For the text-containing cell, return its midpoint in [X, Y] coordinate format. 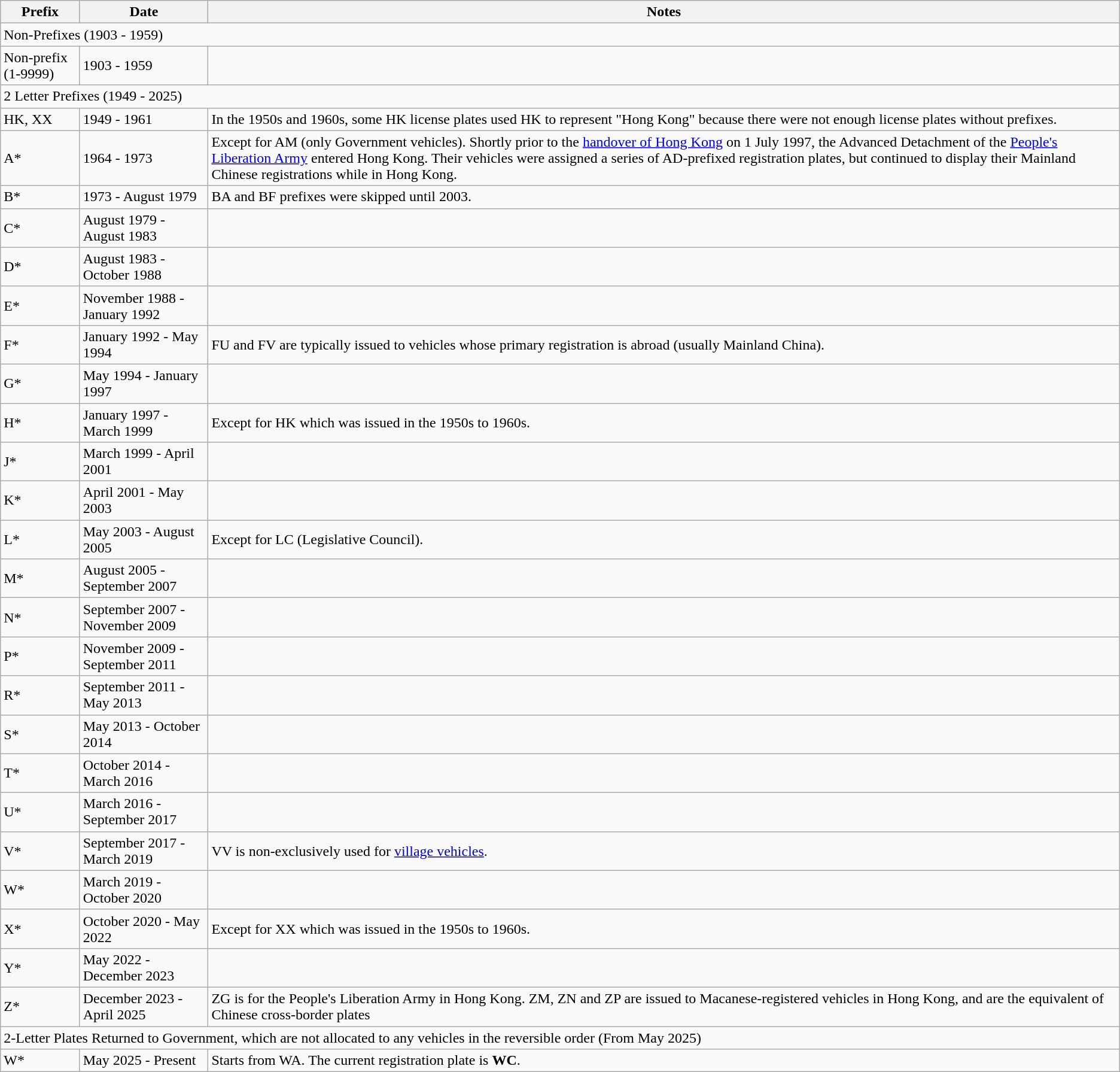
March 2016 - September 2017 [144, 812]
Non-Prefixes (1903 - 1959) [560, 35]
May 2022 - December 2023 [144, 967]
Except for LC (Legislative Council). [664, 540]
March 1999 - April 2001 [144, 462]
1973 - August 1979 [144, 197]
2 Letter Prefixes (1949 - 2025) [560, 96]
S* [40, 734]
2-Letter Plates Returned to Government, which are not allocated to any vehicles in the reversible order (From May 2025) [560, 1037]
1949 - 1961 [144, 119]
X* [40, 929]
V* [40, 851]
HK, XX [40, 119]
Prefix [40, 12]
May 1994 - January 1997 [144, 383]
May 2025 - Present [144, 1061]
J* [40, 462]
Except for HK which was issued in the 1950s to 1960s. [664, 423]
1903 - 1959 [144, 66]
May 2003 - August 2005 [144, 540]
January 1992 - May 1994 [144, 345]
September 2007 - November 2009 [144, 618]
M* [40, 578]
April 2001 - May 2003 [144, 500]
Y* [40, 967]
January 1997 - March 1999 [144, 423]
August 1979 - August 1983 [144, 227]
R* [40, 696]
D* [40, 267]
Except for XX which was issued in the 1950s to 1960s. [664, 929]
Non-prefix (1-9999) [40, 66]
1964 - 1973 [144, 158]
G* [40, 383]
T* [40, 773]
H* [40, 423]
September 2011 - May 2013 [144, 696]
August 1983 - October 1988 [144, 267]
VV is non-exclusively used for village vehicles. [664, 851]
BA and BF prefixes were skipped until 2003. [664, 197]
Z* [40, 1007]
October 2020 - May 2022 [144, 929]
N* [40, 618]
May 2013 - October 2014 [144, 734]
FU and FV are typically issued to vehicles whose primary registration is abroad (usually Mainland China). [664, 345]
L* [40, 540]
December 2023 - April 2025 [144, 1007]
C* [40, 227]
F* [40, 345]
November 1988 - January 1992 [144, 305]
B* [40, 197]
Notes [664, 12]
March 2019 - October 2020 [144, 889]
Date [144, 12]
K* [40, 500]
U* [40, 812]
P* [40, 656]
Starts from WA. The current registration plate is WC. [664, 1061]
October 2014 - March 2016 [144, 773]
A* [40, 158]
August 2005 - September 2007 [144, 578]
E* [40, 305]
In the 1950s and 1960s, some HK license plates used HK to represent "Hong Kong" because there were not enough license plates without prefixes. [664, 119]
September 2017 - March 2019 [144, 851]
November 2009 - September 2011 [144, 656]
